Capture the cell that displays the provided text and extract its [x, y] central coordinate. 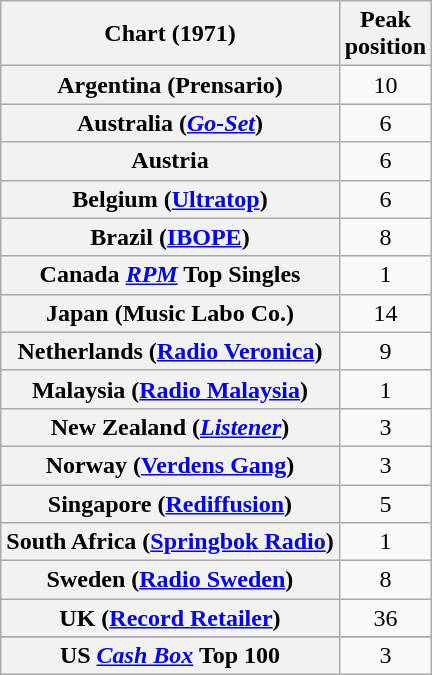
Australia (Go-Set) [170, 123]
Malaysia (Radio Malaysia) [170, 389]
Belgium (Ultratop) [170, 199]
Brazil (IBOPE) [170, 237]
US Cash Box Top 100 [170, 656]
36 [385, 618]
Norway (Verdens Gang) [170, 465]
Canada RPM Top Singles [170, 275]
South Africa (Springbok Radio) [170, 542]
Netherlands (Radio Veronica) [170, 351]
New Zealand (Listener) [170, 427]
UK (Record Retailer) [170, 618]
Japan (Music Labo Co.) [170, 313]
10 [385, 85]
Peakposition [385, 34]
14 [385, 313]
9 [385, 351]
Argentina (Prensario) [170, 85]
Singapore (Rediffusion) [170, 503]
5 [385, 503]
Austria [170, 161]
Sweden (Radio Sweden) [170, 580]
Chart (1971) [170, 34]
